Provide the (X, Y) coordinate of the cell's center where the given text is located.  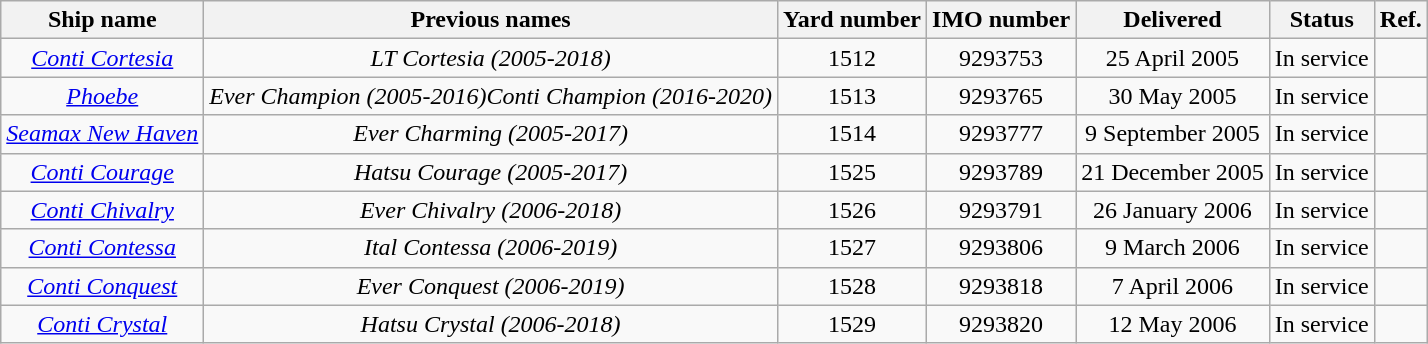
9293806 (1002, 248)
Conti Conquest (102, 286)
1513 (852, 96)
Yard number (852, 20)
1529 (852, 324)
Hatsu Courage (2005-2017) (491, 172)
1525 (852, 172)
Conti Courage (102, 172)
LT Cortesia (2005-2018) (491, 58)
9 September 2005 (1173, 134)
Ital Contessa (2006-2019) (491, 248)
1527 (852, 248)
21 December 2005 (1173, 172)
9293820 (1002, 324)
Ref. (1400, 20)
Ever Conquest (2006-2019) (491, 286)
Conti Crystal (102, 324)
9293789 (1002, 172)
9293818 (1002, 286)
Delivered (1173, 20)
IMO number (1002, 20)
Status (1322, 20)
1514 (852, 134)
25 April 2005 (1173, 58)
Ever Champion (2005-2016)Conti Champion (2016-2020) (491, 96)
7 April 2006 (1173, 286)
9293791 (1002, 210)
9 March 2006 (1173, 248)
Conti Cortesia (102, 58)
9293765 (1002, 96)
9293753 (1002, 58)
Phoebe (102, 96)
Ship name (102, 20)
Conti Chivalry (102, 210)
1512 (852, 58)
Previous names (491, 20)
Hatsu Crystal (2006-2018) (491, 324)
12 May 2006 (1173, 324)
1528 (852, 286)
1526 (852, 210)
30 May 2005 (1173, 96)
Ever Chivalry (2006-2018) (491, 210)
9293777 (1002, 134)
Seamax New Haven (102, 134)
Conti Contessa (102, 248)
Ever Charming (2005-2017) (491, 134)
26 January 2006 (1173, 210)
